Identify which cell holds the provided text, then report its [x, y] central coordinate. 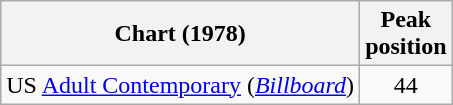
44 [406, 85]
Peakposition [406, 34]
Chart (1978) [180, 34]
US Adult Contemporary (Billboard) [180, 85]
